Search for the cell housing the specified text and yield its [x, y] center coordinate. 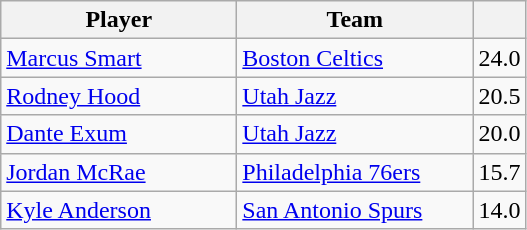
Player [119, 20]
Kyle Anderson [119, 210]
Rodney Hood [119, 96]
24.0 [500, 58]
San Antonio Spurs [355, 210]
Boston Celtics [355, 58]
Marcus Smart [119, 58]
Dante Exum [119, 134]
Team [355, 20]
20.0 [500, 134]
Philadelphia 76ers [355, 172]
Jordan McRae [119, 172]
15.7 [500, 172]
20.5 [500, 96]
14.0 [500, 210]
